Identify which cell holds the provided text, then report its [x, y] central coordinate. 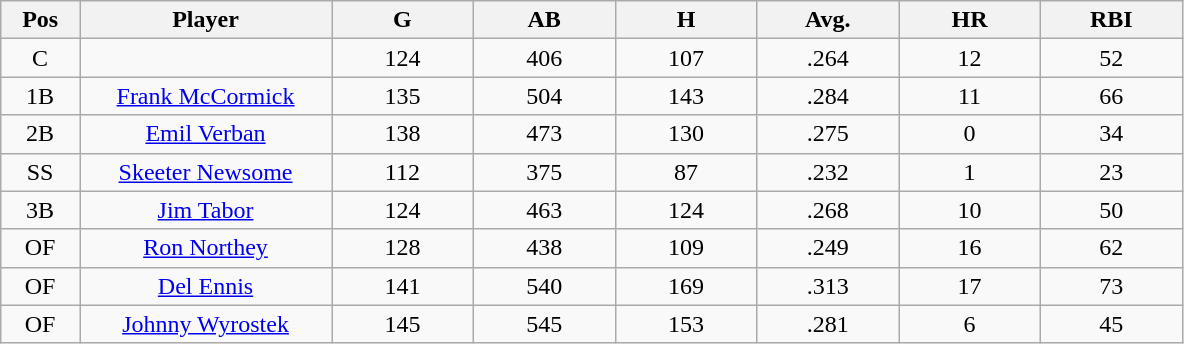
504 [544, 96]
.313 [828, 286]
138 [403, 134]
66 [1111, 96]
.264 [828, 58]
128 [403, 248]
438 [544, 248]
Frank McCormick [206, 96]
Ron Northey [206, 248]
.268 [828, 210]
Player [206, 20]
Skeeter Newsome [206, 172]
3B [40, 210]
545 [544, 324]
107 [686, 58]
.249 [828, 248]
.232 [828, 172]
Johnny Wyrostek [206, 324]
Emil Verban [206, 134]
23 [1111, 172]
11 [970, 96]
6 [970, 324]
375 [544, 172]
2B [40, 134]
143 [686, 96]
H [686, 20]
Jim Tabor [206, 210]
12 [970, 58]
540 [544, 286]
50 [1111, 210]
Avg. [828, 20]
145 [403, 324]
87 [686, 172]
RBI [1111, 20]
AB [544, 20]
473 [544, 134]
C [40, 58]
Del Ennis [206, 286]
169 [686, 286]
G [403, 20]
45 [1111, 324]
109 [686, 248]
52 [1111, 58]
.281 [828, 324]
73 [1111, 286]
SS [40, 172]
141 [403, 286]
10 [970, 210]
.275 [828, 134]
.284 [828, 96]
17 [970, 286]
Pos [40, 20]
1B [40, 96]
0 [970, 134]
16 [970, 248]
153 [686, 324]
112 [403, 172]
463 [544, 210]
135 [403, 96]
130 [686, 134]
34 [1111, 134]
406 [544, 58]
62 [1111, 248]
HR [970, 20]
1 [970, 172]
